Locate the cell with the specified text and output its (x, y) center coordinate. 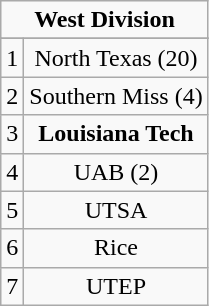
5 (12, 210)
Southern Miss (4) (116, 96)
North Texas (20) (116, 58)
6 (12, 248)
UTEP (116, 286)
7 (12, 286)
Rice (116, 248)
1 (12, 58)
Louisiana Tech (116, 134)
2 (12, 96)
UAB (2) (116, 172)
UTSA (116, 210)
West Division (104, 20)
3 (12, 134)
4 (12, 172)
